Extract the (X, Y) coordinate from the center of the cell holding the provided text.  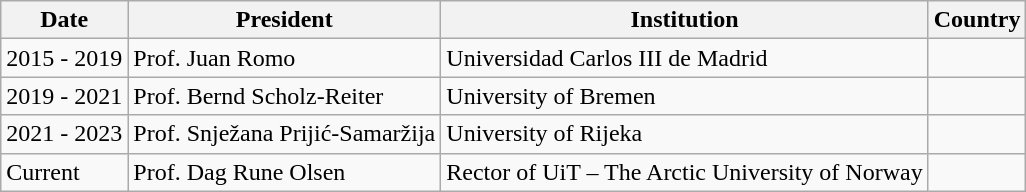
Universidad Carlos III de Madrid (684, 58)
2021 - 2023 (64, 134)
Prof. Snježana Prijić-Samaržija (284, 134)
2015 - 2019 (64, 58)
Current (64, 172)
Country (977, 20)
Prof. Juan Romo (284, 58)
University of Rijeka (684, 134)
Prof. Dag Rune Olsen (284, 172)
Rector of UiT – The Arctic University of Norway (684, 172)
University of Bremen (684, 96)
Date (64, 20)
Prof. Bernd Scholz-Reiter (284, 96)
Institution (684, 20)
2019 - 2021 (64, 96)
President (284, 20)
